Determine the (X, Y) coordinate at the center of the cell enclosing the given text.  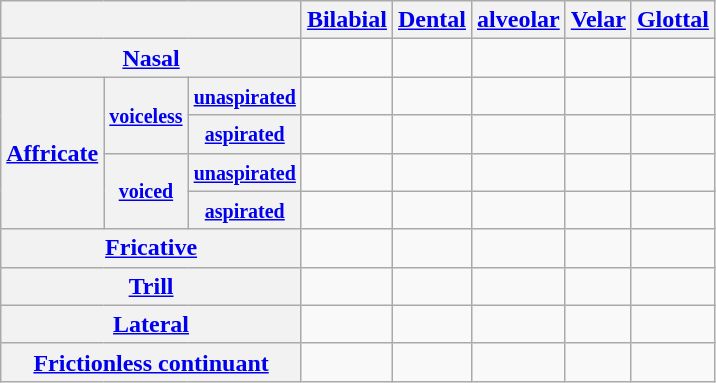
Fricative (152, 248)
Affricate (52, 153)
Frictionless continuant (152, 362)
alveolar (519, 20)
Trill (152, 286)
Glottal (672, 20)
Bilabial (346, 20)
Nasal (152, 58)
Lateral (152, 324)
voiced (146, 191)
Dental (432, 20)
Velar (598, 20)
voiceless (146, 115)
